Extract the [x, y] coordinate from the center of the cell holding the provided text.  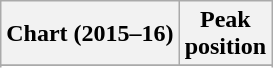
Chart (2015–16) [90, 34]
Peakposition [225, 34]
